Find where the given text appears and provide that cell's center as (x, y) coordinate. 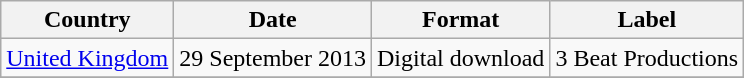
United Kingdom (88, 58)
Label (647, 20)
Digital download (461, 58)
Country (88, 20)
29 September 2013 (273, 58)
Format (461, 20)
Date (273, 20)
3 Beat Productions (647, 58)
